Find where the given text appears and provide that cell's center as [X, Y] coordinate. 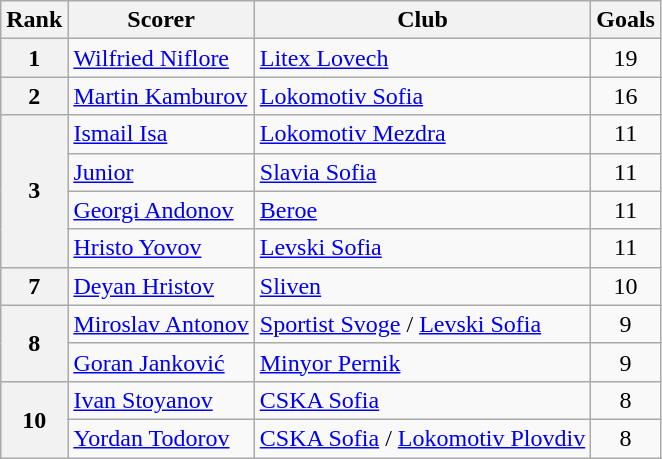
19 [626, 58]
Ivan Stoyanov [161, 400]
Sportist Svoge / Levski Sofia [422, 324]
CSKA Sofia [422, 400]
Goals [626, 20]
Rank [34, 20]
Lokomotiv Mezdra [422, 134]
Beroe [422, 210]
Sliven [422, 286]
Lokomotiv Sofia [422, 96]
1 [34, 58]
2 [34, 96]
Deyan Hristov [161, 286]
Goran Janković [161, 362]
3 [34, 191]
16 [626, 96]
Miroslav Antonov [161, 324]
Hristo Yovov [161, 248]
Slavia Sofia [422, 172]
Scorer [161, 20]
Georgi Andonov [161, 210]
7 [34, 286]
Minyor Pernik [422, 362]
Junior [161, 172]
Ismail Isa [161, 134]
Wilfried Niflore [161, 58]
Levski Sofia [422, 248]
Club [422, 20]
Litex Lovech [422, 58]
CSKA Sofia / Lokomotiv Plovdiv [422, 438]
Martin Kamburov [161, 96]
Yordan Todorov [161, 438]
